Identify which cell holds the provided text, then report its (X, Y) central coordinate. 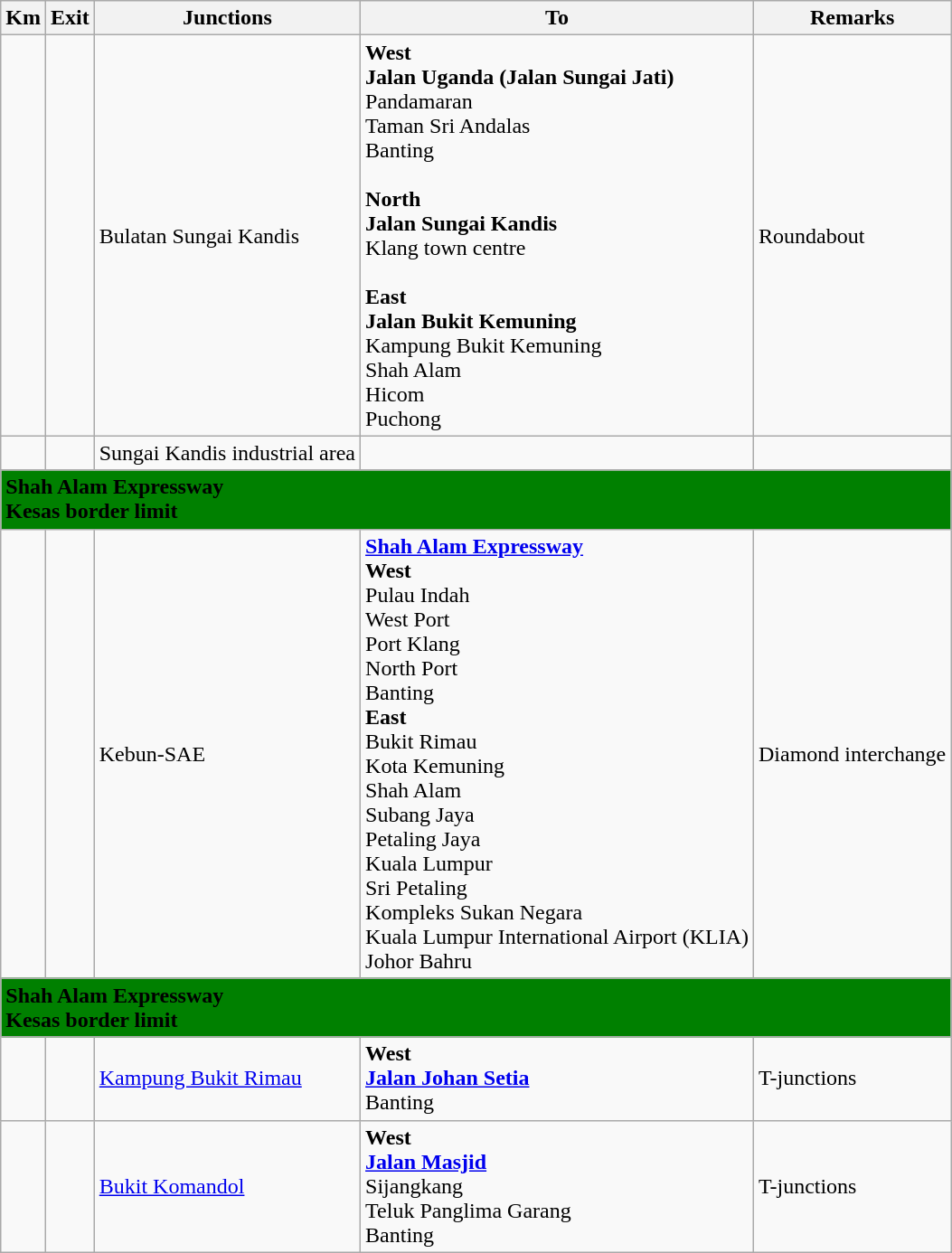
Kebun-SAE (227, 754)
Bukit Komandol (227, 1186)
West Jalan MasjidSijangkangTeluk Panglima GarangBanting (557, 1186)
Junctions (227, 18)
Kampung Bukit Rimau (227, 1079)
Km (24, 18)
Sungai Kandis industrial area (227, 453)
West Jalan Johan Setia Banting (557, 1079)
To (557, 18)
Diamond interchange (852, 754)
Bulatan Sungai Kandis (227, 235)
Remarks (852, 18)
Roundabout (852, 235)
Exit (70, 18)
